Extract the [X, Y] coordinate from the center of the cell holding the provided text.  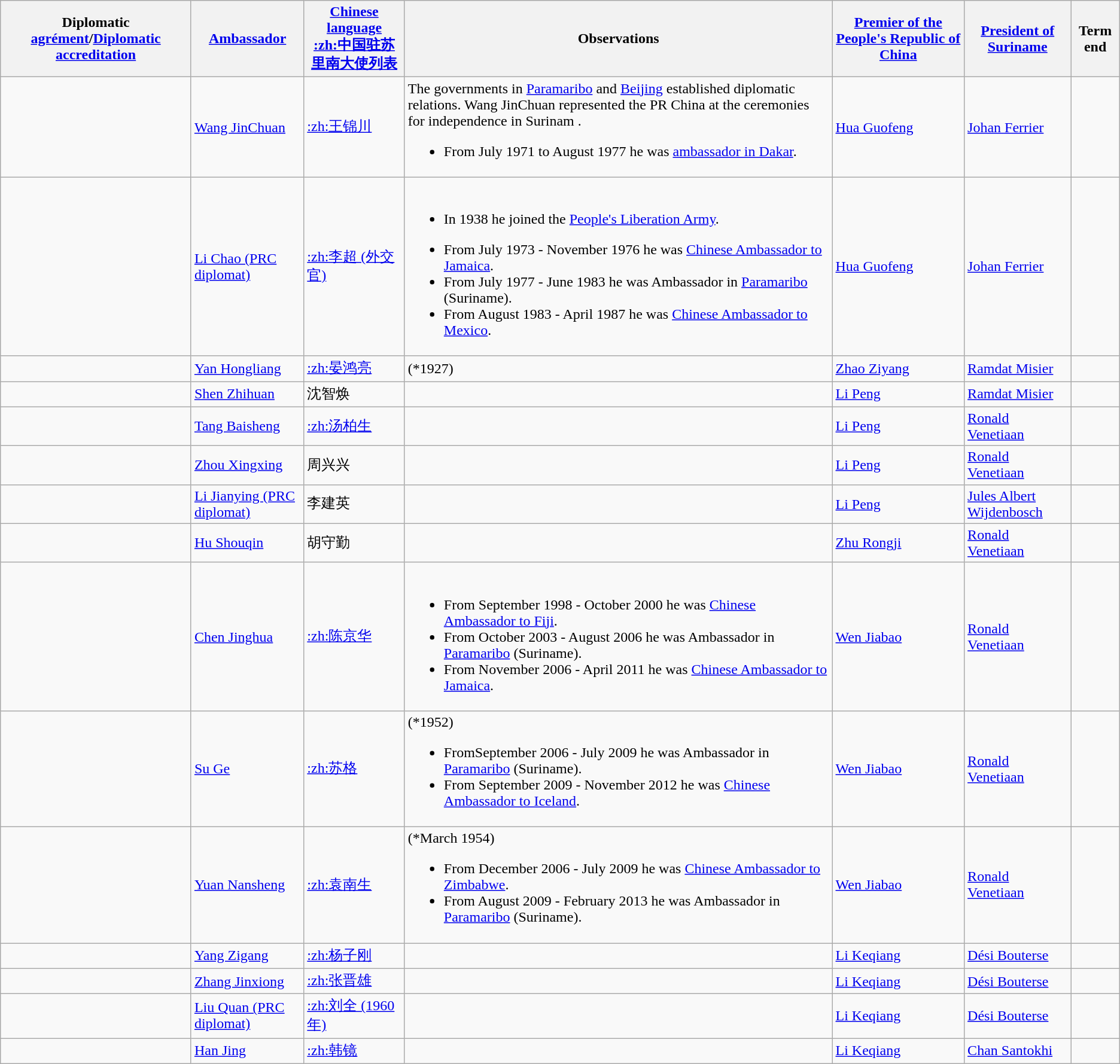
:zh:张晋雄 [354, 981]
Observations [619, 39]
Chinese language:zh:中国驻苏里南大使列表 [354, 39]
Zhao Ziyang [899, 368]
Jules Albert Wijdenbosch [1018, 504]
沈智焕 [354, 395]
胡守勤 [354, 543]
:zh:刘全 (1960年) [354, 1016]
President of Suriname [1018, 39]
周兴兴 [354, 465]
Su Ge [247, 769]
Zhang Jinxiong [247, 981]
Wang JinChuan [247, 127]
Han Jing [247, 1051]
Liu Quan (PRC diplomat) [247, 1016]
Li Jianying (PRC diplomat) [247, 504]
Premier of the People's Republic of China [899, 39]
Tang Baisheng [247, 426]
Zhou Xingxing [247, 465]
Yang Zigang [247, 956]
(*1927) [619, 368]
:zh:杨子刚 [354, 956]
:zh:陈京华 [354, 636]
Yan Hongliang [247, 368]
Ambassador [247, 39]
:zh:韩镜 [354, 1051]
Diplomatic agrément/Diplomatic accreditation [96, 39]
李建英 [354, 504]
Yuan Nansheng [247, 885]
Shen Zhihuan [247, 395]
:zh:苏格 [354, 769]
:zh:袁南生 [354, 885]
Term end [1095, 39]
Chan Santokhi [1018, 1051]
Li Chao (PRC diplomat) [247, 267]
:zh:汤柏生 [354, 426]
Hu Shouqin [247, 543]
:zh:李超 (外交官) [354, 267]
:zh:王锦川 [354, 127]
:zh:晏鸿亮 [354, 368]
Zhu Rongji [899, 543]
Chen Jinghua [247, 636]
